Search for the cell housing the specified text and yield its (X, Y) center coordinate. 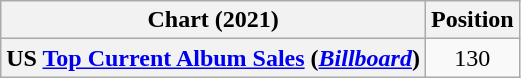
US Top Current Album Sales (Billboard) (214, 58)
Position (472, 20)
130 (472, 58)
Chart (2021) (214, 20)
